Return the [x, y] coordinate for the center point of the cell that contains the specified text.  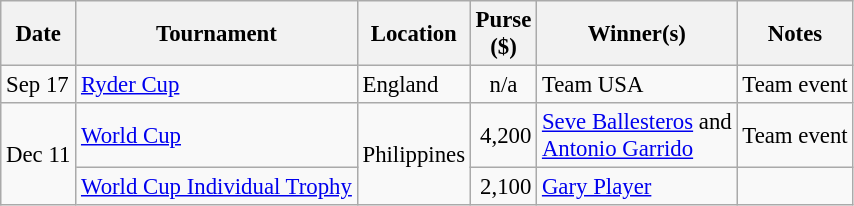
World Cup Individual Trophy [217, 187]
Winner(s) [637, 34]
2,100 [503, 187]
Team USA [637, 85]
4,200 [503, 136]
Sep 17 [38, 85]
Purse($) [503, 34]
Seve Ballesteros and Antonio Garrido [637, 136]
World Cup [217, 136]
Tournament [217, 34]
Philippines [414, 154]
England [414, 85]
Ryder Cup [217, 85]
Notes [795, 34]
Gary Player [637, 187]
Dec 11 [38, 154]
n/a [503, 85]
Date [38, 34]
Location [414, 34]
